Extract the [x, y] coordinate from the center of the cell holding the provided text.  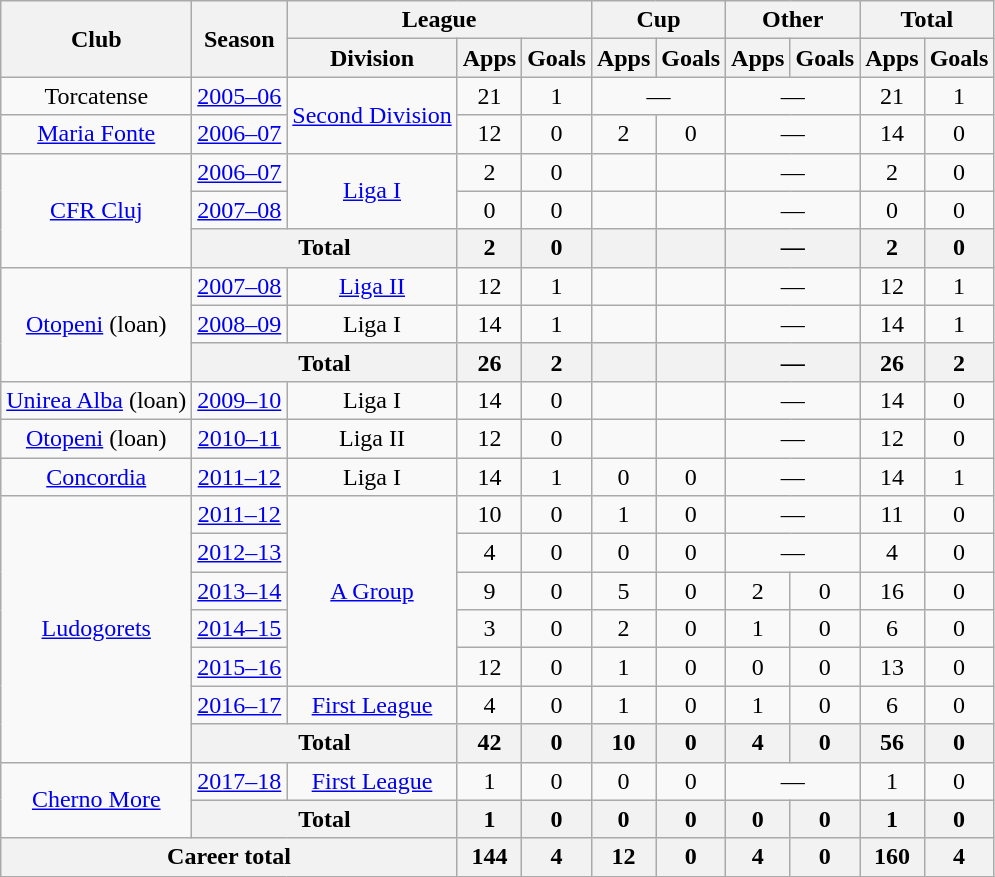
56 [892, 743]
A Group [372, 591]
2009–10 [240, 400]
Second Division [372, 115]
Cup [658, 20]
CFR Cluj [96, 210]
League [440, 20]
Maria Fonte [96, 134]
Season [240, 39]
Unirea Alba (loan) [96, 400]
13 [892, 667]
3 [489, 629]
144 [489, 857]
2017–18 [240, 781]
Club [96, 39]
2016–17 [240, 705]
Division [372, 58]
Career total [229, 857]
9 [489, 591]
2008–09 [240, 324]
160 [892, 857]
2015–16 [240, 667]
2014–15 [240, 629]
Ludogorets [96, 629]
Cherno More [96, 800]
5 [623, 591]
42 [489, 743]
Concordia [96, 477]
2013–14 [240, 591]
2005–06 [240, 96]
16 [892, 591]
2012–13 [240, 553]
2010–11 [240, 438]
Other [793, 20]
Torcatense [96, 96]
11 [892, 515]
